Return the [x, y] coordinate for the center point of the cell that contains the specified text.  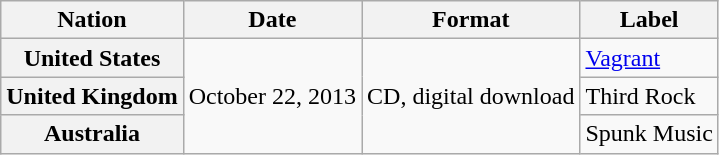
CD, digital download [471, 96]
Format [471, 20]
Vagrant [649, 58]
Australia [92, 134]
Spunk Music [649, 134]
Third Rock [649, 96]
Nation [92, 20]
United States [92, 58]
Label [649, 20]
October 22, 2013 [272, 96]
United Kingdom [92, 96]
Date [272, 20]
